Locate the cell with the specified text and output its [X, Y] center coordinate. 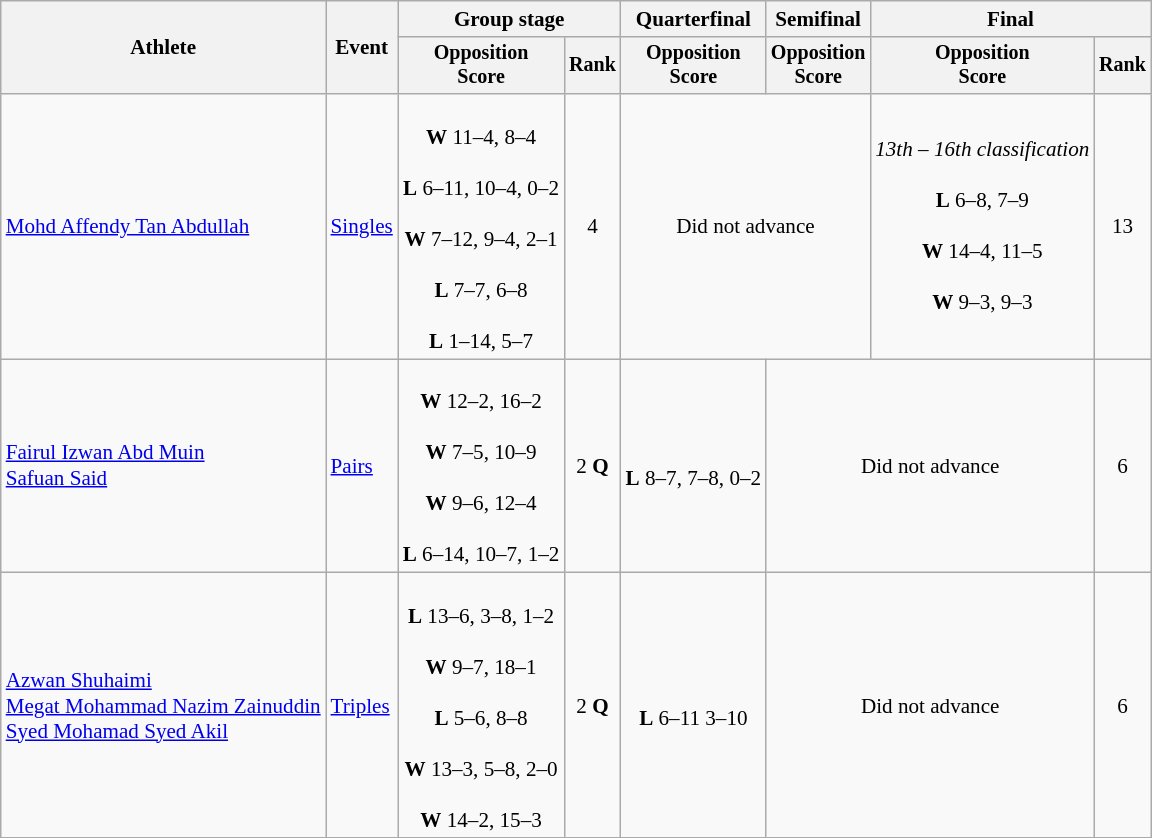
L 8–7, 7–8, 0–2 [694, 466]
Athlete [164, 48]
Quarterfinal [694, 18]
Fairul Izwan Abd MuinSafuan Said [164, 466]
4 [592, 226]
Semifinal [818, 18]
L 6–11 3–10 [694, 706]
Triples [362, 706]
13th – 16th classificationL 6–8, 7–9W 14–4, 11–5W 9–3, 9–3 [982, 226]
W 11–4, 8–4L 6–11, 10–4, 0–2W 7–12, 9–4, 2–1L 7–7, 6–8L 1–14, 5–7 [482, 226]
Mohd Affendy Tan Abdullah [164, 226]
Final [1010, 18]
Group stage [510, 18]
Azwan ShuhaimiMegat Mohammad Nazim ZainuddinSyed Mohamad Syed Akil [164, 706]
Pairs [362, 466]
W 12–2, 16–2W 7–5, 10–9W 9–6, 12–4L 6–14, 10–7, 1–2 [482, 466]
Singles [362, 226]
13 [1122, 226]
Event [362, 48]
L 13–6, 3–8, 1–2W 9–7, 18–1L 5–6, 8–8W 13–3, 5–8, 2–0W 14–2, 15–3 [482, 706]
